Scan for the cell matching the given text and deliver its [X, Y] coordinate at center. 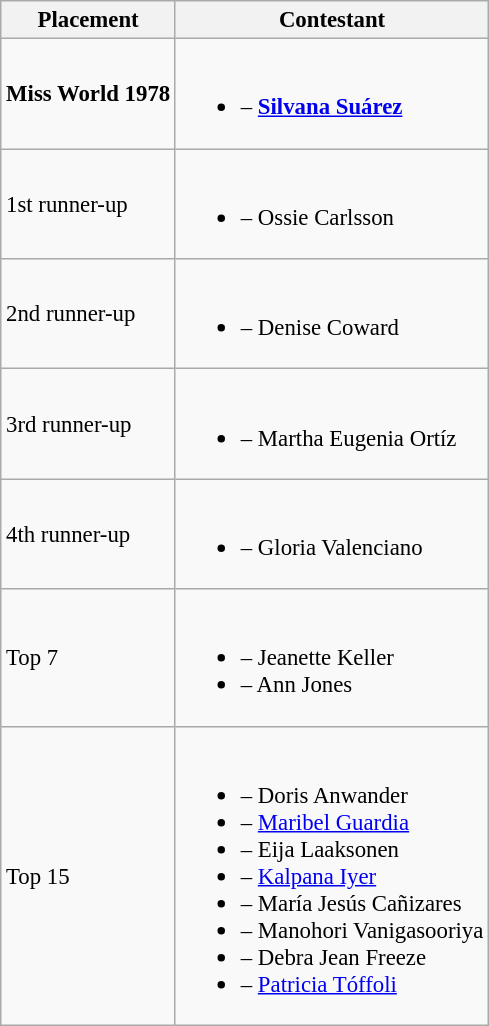
Miss World 1978 [88, 94]
2nd runner-up [88, 314]
3rd runner-up [88, 424]
– Jeanette Keller – Ann Jones [332, 658]
– Silvana Suárez [332, 94]
– Gloria Valenciano [332, 534]
– Martha Eugenia Ortíz [332, 424]
4th runner-up [88, 534]
Placement [88, 20]
– Denise Coward [332, 314]
Top 15 [88, 876]
– Ossie Carlsson [332, 204]
Contestant [332, 20]
Top 7 [88, 658]
1st runner-up [88, 204]
